Determine the (x, y) coordinate at the center of the cell enclosing the given text.  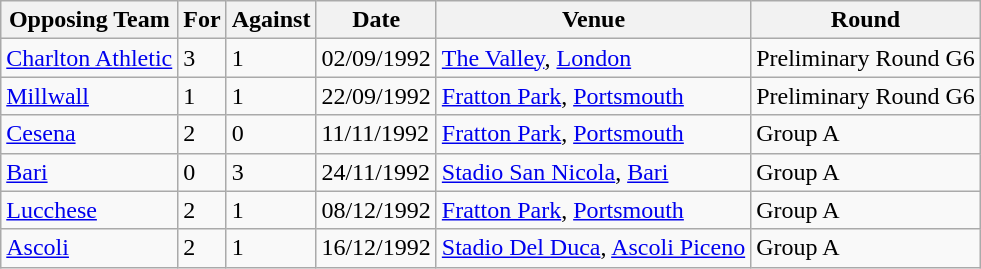
The Valley, London (593, 58)
Against (271, 20)
Lucchese (90, 210)
02/09/1992 (376, 58)
For (202, 20)
Date (376, 20)
11/11/1992 (376, 134)
Charlton Athletic (90, 58)
Millwall (90, 96)
Opposing Team (90, 20)
Cesena (90, 134)
Venue (593, 20)
24/11/1992 (376, 172)
Ascoli (90, 248)
Round (866, 20)
Stadio San Nicola, Bari (593, 172)
16/12/1992 (376, 248)
22/09/1992 (376, 96)
08/12/1992 (376, 210)
Bari (90, 172)
Stadio Del Duca, Ascoli Piceno (593, 248)
